Extract the (x, y) coordinate from the center of the cell holding the provided text.  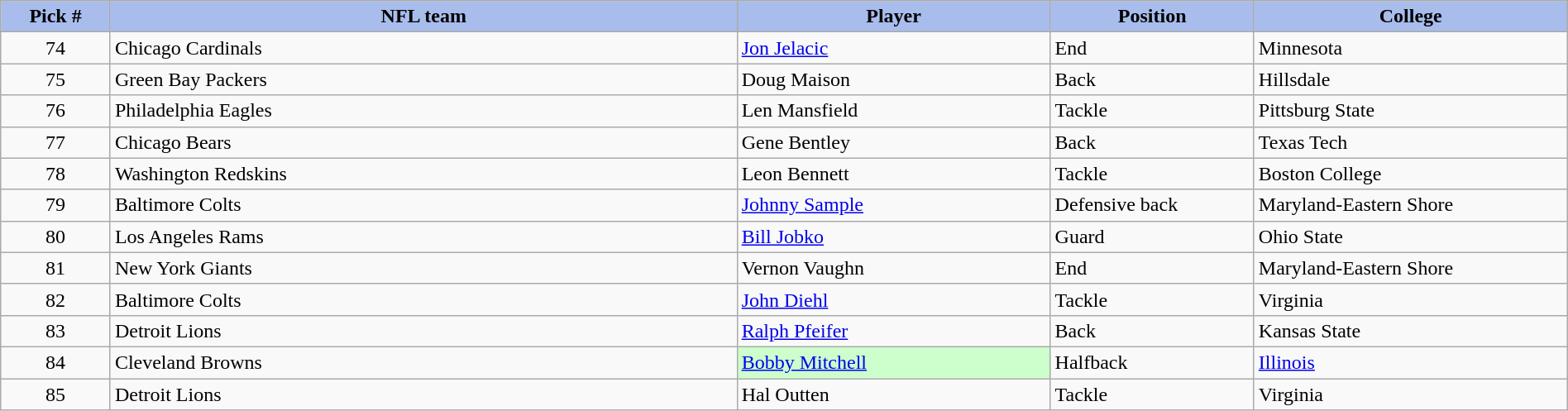
Pick # (56, 17)
Len Mansfield (893, 111)
John Diehl (893, 299)
75 (56, 79)
Ohio State (1411, 237)
Bill Jobko (893, 237)
79 (56, 205)
85 (56, 394)
81 (56, 268)
College (1411, 17)
New York Giants (423, 268)
Pittsburg State (1411, 111)
Boston College (1411, 174)
Chicago Bears (423, 142)
Bobby Mitchell (893, 362)
Chicago Cardinals (423, 48)
Minnesota (1411, 48)
84 (56, 362)
Defensive back (1152, 205)
77 (56, 142)
74 (56, 48)
76 (56, 111)
Illinois (1411, 362)
Hal Outten (893, 394)
80 (56, 237)
Position (1152, 17)
Vernon Vaughn (893, 268)
Leon Bennett (893, 174)
Ralph Pfeifer (893, 331)
82 (56, 299)
Halfback (1152, 362)
Green Bay Packers (423, 79)
Los Angeles Rams (423, 237)
Hillsdale (1411, 79)
Philadelphia Eagles (423, 111)
Doug Maison (893, 79)
83 (56, 331)
Guard (1152, 237)
Texas Tech (1411, 142)
Player (893, 17)
Washington Redskins (423, 174)
Jon Jelacic (893, 48)
78 (56, 174)
Johnny Sample (893, 205)
NFL team (423, 17)
Cleveland Browns (423, 362)
Kansas State (1411, 331)
Gene Bentley (893, 142)
